Provide the [X, Y] coordinate of the cell's center where the given text is located.  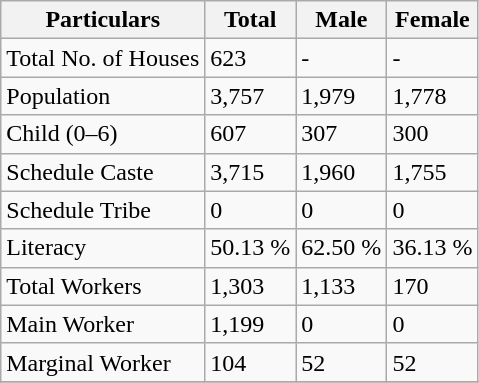
300 [432, 134]
Particulars [103, 20]
Population [103, 96]
50.13 % [250, 248]
170 [432, 286]
307 [342, 134]
Total No. of Houses [103, 58]
1,133 [342, 286]
1,960 [342, 172]
104 [250, 362]
3,757 [250, 96]
Literacy [103, 248]
1,303 [250, 286]
Schedule Tribe [103, 210]
1,755 [432, 172]
1,199 [250, 324]
Marginal Worker [103, 362]
Schedule Caste [103, 172]
Main Worker [103, 324]
Male [342, 20]
Total [250, 20]
3,715 [250, 172]
1,778 [432, 96]
1,979 [342, 96]
Total Workers [103, 286]
Child (0–6) [103, 134]
607 [250, 134]
62.50 % [342, 248]
36.13 % [432, 248]
Female [432, 20]
623 [250, 58]
